Determine the [X, Y] coordinate at the center of the cell enclosing the given text.  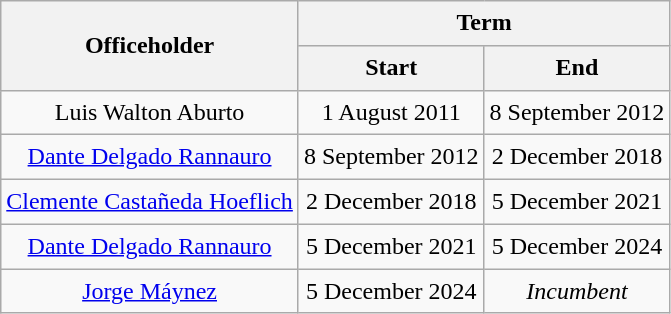
Luis Walton Aburto [150, 112]
Officeholder [150, 46]
1 August 2011 [391, 112]
Incumbent [577, 292]
End [577, 68]
Term [484, 24]
Start [391, 68]
Jorge Máynez [150, 292]
Clemente Castañeda Hoeflich [150, 202]
